Return (x, y) of the center of cell containing provided text 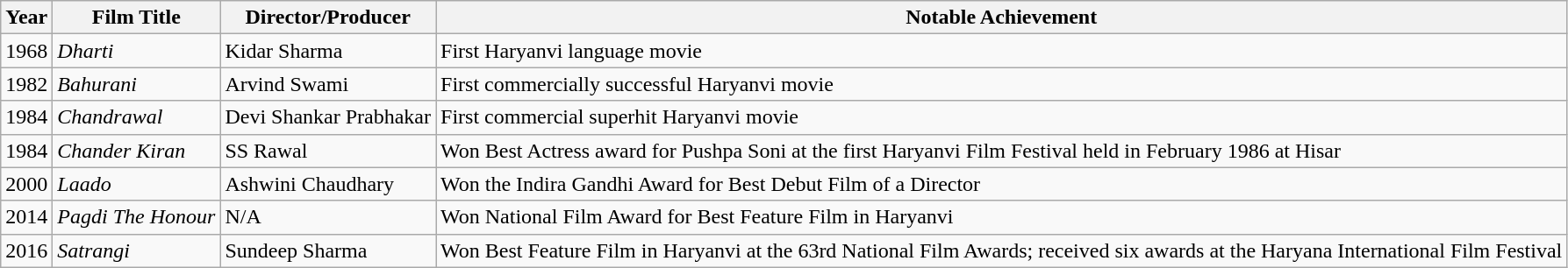
Director/Producer (328, 18)
Won National Film Award for Best Feature Film in Haryanvi (1002, 217)
SS Rawal (328, 151)
Chandrawal (137, 117)
First Haryanvi language movie (1002, 51)
First commercial superhit Haryanvi movie (1002, 117)
2014 (26, 217)
1982 (26, 84)
2016 (26, 250)
Year (26, 18)
Notable Achievement (1002, 18)
Film Title (137, 18)
Laado (137, 184)
Ashwini Chaudhary (328, 184)
Devi Shankar Prabhakar (328, 117)
Won the Indira Gandhi Award for Best Debut Film of a Director (1002, 184)
Sundeep Sharma (328, 250)
2000 (26, 184)
1968 (26, 51)
Kidar Sharma (328, 51)
Dharti (137, 51)
Won Best Feature Film in Haryanvi at the 63rd National Film Awards; received six awards at the Haryana International Film Festival (1002, 250)
Pagdi The Honour (137, 217)
Chander Kiran (137, 151)
First commercially successful Haryanvi movie (1002, 84)
Arvind Swami (328, 84)
Won Best Actress award for Pushpa Soni at the first Haryanvi Film Festival held in February 1986 at Hisar (1002, 151)
N/A (328, 217)
Bahurani (137, 84)
Satrangi (137, 250)
